Capture the cell that displays the provided text and extract its (x, y) central coordinate. 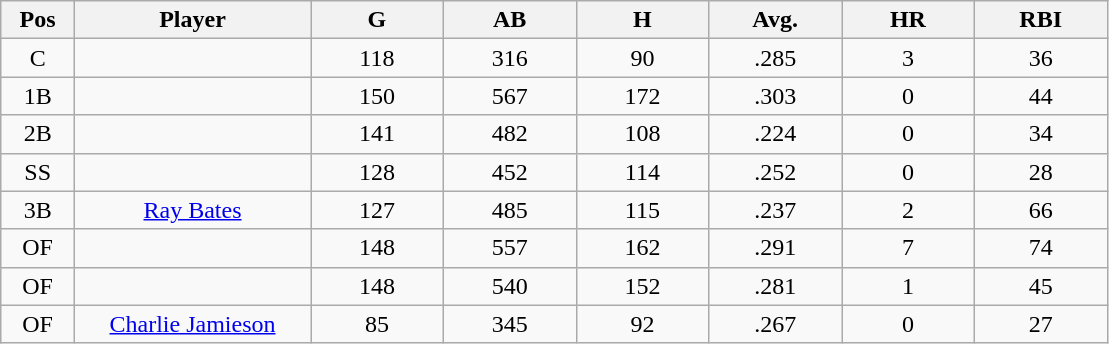
141 (378, 134)
74 (1040, 248)
3B (38, 210)
128 (378, 172)
90 (642, 58)
Charlie Jamieson (193, 324)
.267 (776, 324)
316 (510, 58)
1 (908, 286)
482 (510, 134)
118 (378, 58)
85 (378, 324)
2B (38, 134)
G (378, 20)
92 (642, 324)
557 (510, 248)
SS (38, 172)
66 (1040, 210)
2 (908, 210)
172 (642, 96)
Pos (38, 20)
44 (1040, 96)
.281 (776, 286)
36 (1040, 58)
.291 (776, 248)
.303 (776, 96)
.285 (776, 58)
.237 (776, 210)
HR (908, 20)
.224 (776, 134)
Ray Bates (193, 210)
345 (510, 324)
3 (908, 58)
452 (510, 172)
485 (510, 210)
567 (510, 96)
162 (642, 248)
45 (1040, 286)
115 (642, 210)
Player (193, 20)
RBI (1040, 20)
7 (908, 248)
108 (642, 134)
27 (1040, 324)
H (642, 20)
.252 (776, 172)
28 (1040, 172)
152 (642, 286)
114 (642, 172)
Avg. (776, 20)
540 (510, 286)
150 (378, 96)
C (38, 58)
1B (38, 96)
AB (510, 20)
34 (1040, 134)
127 (378, 210)
